Output the [X, Y] coordinate of the center of the cell containing the given text.  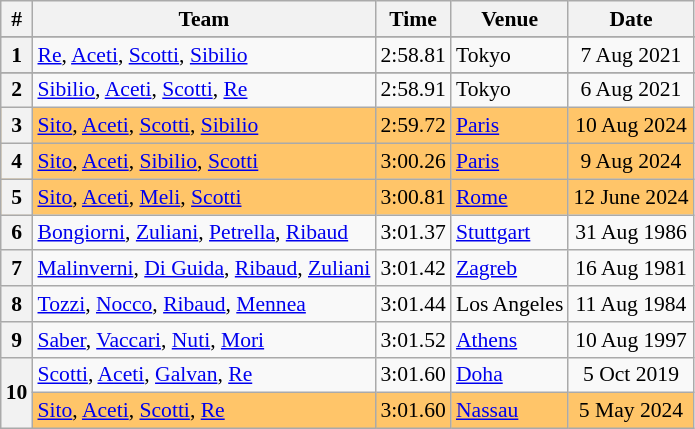
Sibilio, Aceti, Scotti, Re [204, 90]
2:58.81 [412, 55]
Re, Aceti, Scotti, Sibilio [204, 55]
7 Aug 2021 [630, 55]
3:01.52 [412, 340]
Team [204, 19]
2:59.72 [412, 126]
Sito, Aceti, Meli, Scotti [204, 197]
Doha [510, 375]
1 [17, 55]
Sito, Aceti, Scotti, Re [204, 411]
3:00.26 [412, 162]
10 Aug 2024 [630, 126]
Los Angeles [510, 304]
Saber, Vaccari, Nuti, Mori [204, 340]
2:58.91 [412, 90]
3:00.81 [412, 197]
Stuttgart [510, 233]
Venue [510, 19]
# [17, 19]
4 [17, 162]
Zagreb [510, 269]
3:01.44 [412, 304]
3 [17, 126]
Tozzi, Nocco, Ribaud, Mennea [204, 304]
16 Aug 1981 [630, 269]
Malinverni, Di Guida, Ribaud, Zuliani [204, 269]
Sito, Aceti, Scotti, Sibilio [204, 126]
3:01.42 [412, 269]
7 [17, 269]
10 [17, 392]
10 Aug 1997 [630, 340]
5 [17, 197]
Sito, Aceti, Sibilio, Scotti [204, 162]
11 Aug 1984 [630, 304]
2 [17, 90]
12 June 2024 [630, 197]
5 Oct 2019 [630, 375]
Bongiorni, Zuliani, Petrella, Ribaud [204, 233]
6 [17, 233]
9 [17, 340]
9 Aug 2024 [630, 162]
8 [17, 304]
Time [412, 19]
Athens [510, 340]
Rome [510, 197]
31 Aug 1986 [630, 233]
5 May 2024 [630, 411]
3:01.37 [412, 233]
Nassau [510, 411]
Scotti, Aceti, Galvan, Re [204, 375]
6 Aug 2021 [630, 90]
Date [630, 19]
